Pinpoint the cell where the given text exists, returning its (x, y) midpoint coordinate. 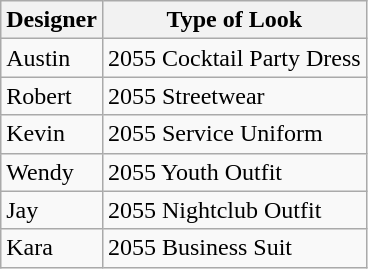
Austin (52, 58)
Kevin (52, 134)
Robert (52, 96)
2055 Cocktail Party Dress (234, 58)
Kara (52, 248)
Type of Look (234, 20)
2055 Business Suit (234, 248)
Jay (52, 210)
2055 Service Uniform (234, 134)
2055 Nightclub Outfit (234, 210)
2055 Youth Outfit (234, 172)
Wendy (52, 172)
2055 Streetwear (234, 96)
Designer (52, 20)
